Identify which cell holds the provided text, then report its (X, Y) central coordinate. 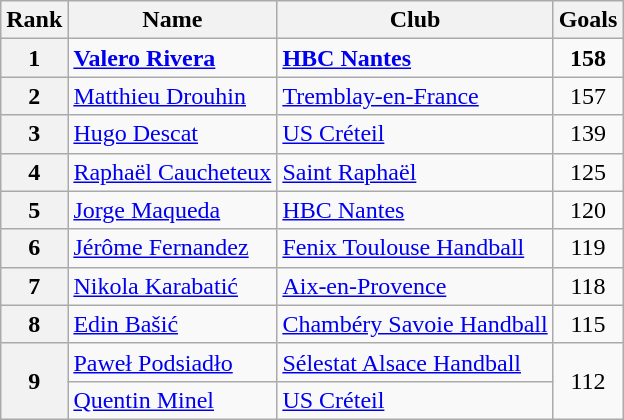
115 (588, 324)
4 (34, 172)
Aix-en-Provence (415, 286)
Rank (34, 20)
Tremblay-en-France (415, 96)
Jérôme Fernandez (172, 248)
139 (588, 134)
Edin Bašić (172, 324)
1 (34, 58)
Goals (588, 20)
6 (34, 248)
157 (588, 96)
2 (34, 96)
Paweł Podsiadło (172, 362)
Nikola Karabatić (172, 286)
8 (34, 324)
Fenix Toulouse Handball (415, 248)
125 (588, 172)
7 (34, 286)
Chambéry Savoie Handball (415, 324)
Matthieu Drouhin (172, 96)
Sélestat Alsace Handball (415, 362)
5 (34, 210)
Hugo Descat (172, 134)
112 (588, 381)
Jorge Maqueda (172, 210)
Raphaël Caucheteux (172, 172)
118 (588, 286)
Saint Raphaël (415, 172)
3 (34, 134)
Club (415, 20)
158 (588, 58)
Quentin Minel (172, 400)
Name (172, 20)
9 (34, 381)
120 (588, 210)
119 (588, 248)
Valero Rivera (172, 58)
